Extract the [x, y] coordinate from the center of the cell holding the provided text.  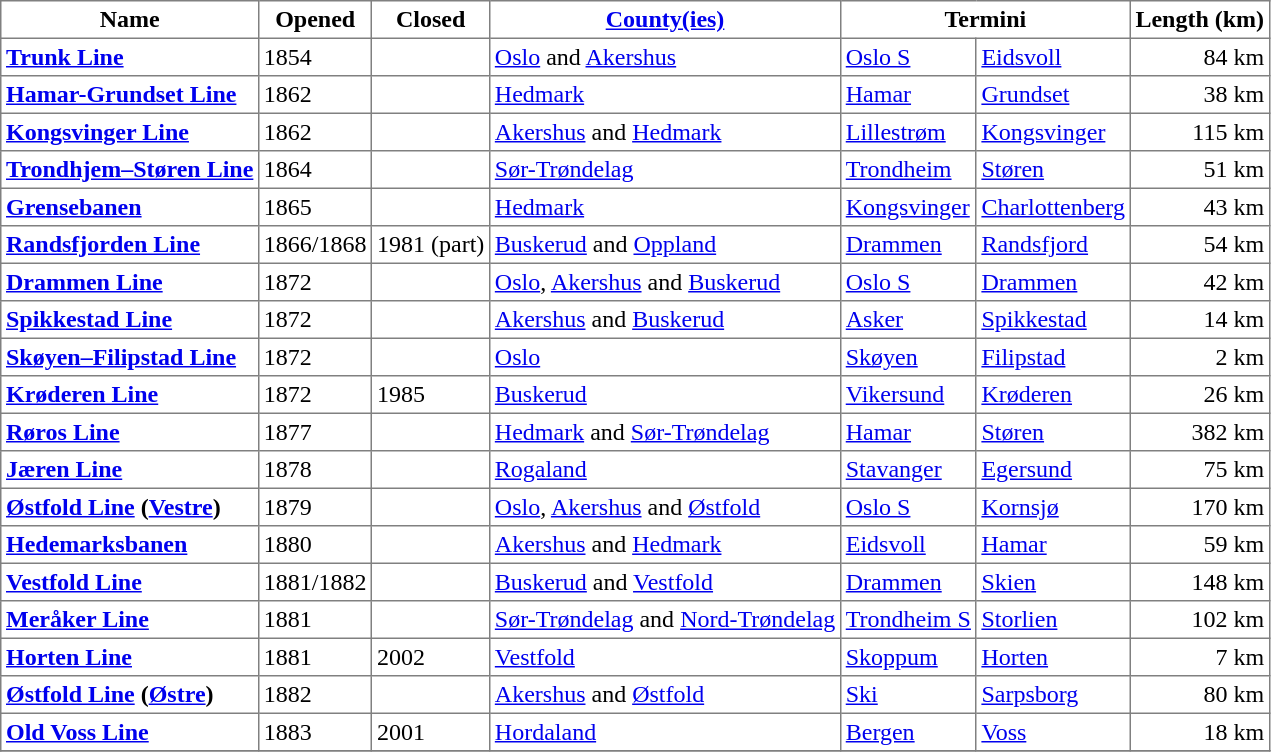
Buskerud [666, 395]
Sør-Trøndelag [666, 170]
18 km [1200, 732]
1864 [316, 170]
2001 [431, 732]
Randsfjord [1053, 245]
Horten Line [130, 657]
Drammen Line [130, 282]
84 km [1200, 57]
Buskerud and Oppland [666, 245]
Sarpsborg [1053, 695]
148 km [1200, 582]
Grensebanen [130, 207]
Charlottenberg [1053, 207]
Trondhjem–Støren Line [130, 170]
Spikkestad [1053, 320]
Termini [985, 20]
14 km [1200, 320]
Skoppum [908, 657]
Grundset [1053, 95]
Opened [316, 20]
1877 [316, 432]
51 km [1200, 170]
Trunk Line [130, 57]
1881/1882 [316, 582]
Trondheim [908, 170]
Hamar-Grundset Line [130, 95]
Akershus and Buskerud [666, 320]
Oslo [666, 357]
59 km [1200, 545]
Hordaland [666, 732]
Røros Line [130, 432]
Krøderen [1053, 395]
Østfold Line (Østre) [130, 695]
Trondheim S [908, 620]
115 km [1200, 132]
Ski [908, 695]
Vestfold [666, 657]
1878 [316, 470]
Closed [431, 20]
County(ies) [666, 20]
Old Voss Line [130, 732]
Krøderen Line [130, 395]
Hedmark and Sør-Trøndelag [666, 432]
Horten [1053, 657]
7 km [1200, 657]
Egersund [1053, 470]
42 km [1200, 282]
Rogaland [666, 470]
2002 [431, 657]
Oslo, Akershus and Buskerud [666, 282]
Østfold Line (Vestre) [130, 507]
26 km [1200, 395]
Name [130, 20]
80 km [1200, 695]
Lillestrøm [908, 132]
38 km [1200, 95]
Oslo, Akershus and Østfold [666, 507]
Spikkestad Line [130, 320]
Filipstad [1053, 357]
Jæren Line [130, 470]
102 km [1200, 620]
Asker [908, 320]
54 km [1200, 245]
Meråker Line [130, 620]
75 km [1200, 470]
1981 (part) [431, 245]
Storlien [1053, 620]
1866/1868 [316, 245]
Akershus and Østfold [666, 695]
Oslo and Akershus [666, 57]
1865 [316, 207]
1879 [316, 507]
Bergen [908, 732]
Sør-Trøndelag and Nord-Trøndelag [666, 620]
Skien [1053, 582]
Skøyen–Filipstad Line [130, 357]
Kongsvinger Line [130, 132]
Kornsjø [1053, 507]
170 km [1200, 507]
Length (km) [1200, 20]
Buskerud and Vestfold [666, 582]
1854 [316, 57]
Hedemarksbanen [130, 545]
Skøyen [908, 357]
43 km [1200, 207]
Stavanger [908, 470]
Voss [1053, 732]
1985 [431, 395]
Vikersund [908, 395]
382 km [1200, 432]
1882 [316, 695]
1883 [316, 732]
Randsfjorden Line [130, 245]
1880 [316, 545]
Vestfold Line [130, 582]
2 km [1200, 357]
